Provide the (x, y) coordinate of the cell's center where the given text is located.  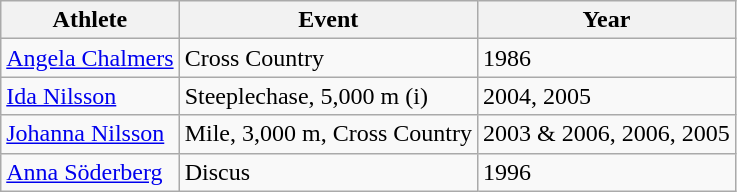
Johanna Nilsson (90, 134)
2003 & 2006, 2006, 2005 (607, 134)
Athlete (90, 20)
1986 (607, 58)
Anna Söderberg (90, 172)
2004, 2005 (607, 96)
Steeplechase, 5,000 m (i) (328, 96)
Mile, 3,000 m, Cross Country (328, 134)
Angela Chalmers (90, 58)
Discus (328, 172)
Cross Country (328, 58)
Event (328, 20)
Year (607, 20)
1996 (607, 172)
Ida Nilsson (90, 96)
